Locate the cell with the specified text and output its (X, Y) center coordinate. 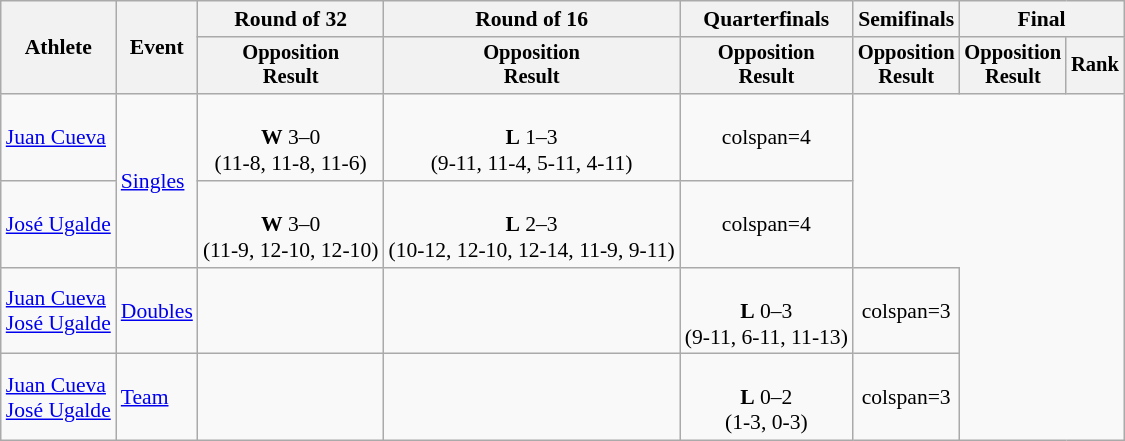
L 0–2 (1-3, 0-3) (766, 398)
Singles (157, 180)
Quarterfinals (766, 19)
Rank (1095, 66)
Event (157, 48)
Doubles (157, 312)
W 3–0 (11-8, 11-8, 11-6) (291, 138)
Semifinals (906, 19)
Juan Cueva (58, 138)
Round of 32 (291, 19)
Team (157, 398)
José Ugalde (58, 224)
Final (1042, 19)
L 2–3 (10-12, 12-10, 12-14, 11-9, 9-11) (531, 224)
Athlete (58, 48)
L 1–3 (9-11, 11-4, 5-11, 4-11) (531, 138)
L 0–3 (9-11, 6-11, 11-13) (766, 312)
Round of 16 (531, 19)
W 3–0 (11-9, 12-10, 12-10) (291, 224)
